Detect which cell encompasses the target text, then output its (X, Y) center coordinate. 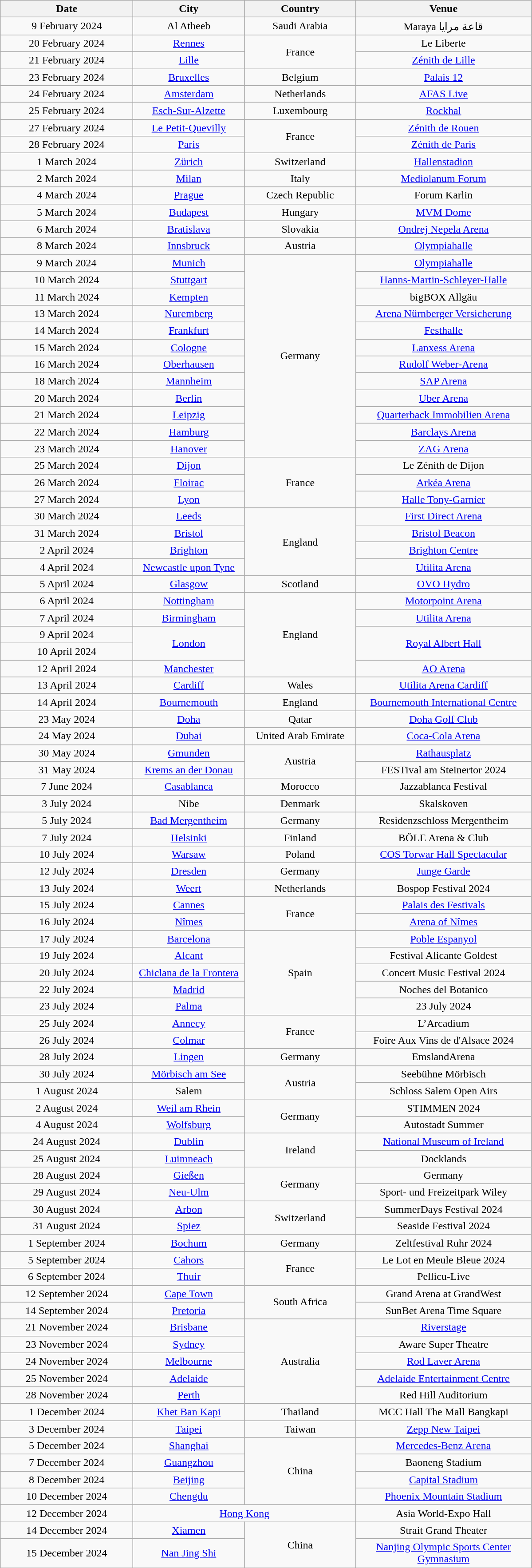
Warsaw (189, 854)
12 December 2024 (67, 1513)
Leipzig (189, 415)
10 December 2024 (67, 1497)
Concert Music Festival 2024 (444, 973)
Krems an der Donau (189, 770)
Palma (189, 1006)
Riverstage (444, 1327)
Nîmes (189, 922)
Ondrej Nepela Arena (444, 229)
Shanghai (189, 1446)
2 April 2024 (67, 550)
Capital Stadium (444, 1480)
31 August 2024 (67, 1226)
19 July 2024 (67, 956)
Schloss Salem Open Airs (444, 1091)
23 March 2024 (67, 449)
Brighton (189, 550)
Aware Super Theatre (444, 1344)
Zeltfestival Ruhr 2024 (444, 1243)
AFAS Live (444, 94)
5 March 2024 (67, 212)
Le Zénith de Dijon (444, 466)
22 July 2024 (67, 990)
Perth (189, 1395)
8 December 2024 (67, 1480)
Poble Espanyol (444, 939)
SunBet Arena Time Square (444, 1311)
Gmunden (189, 753)
Baoneng Stadium (444, 1463)
Taiwan (300, 1429)
Seebühne Mörbisch (444, 1074)
COS Torwar Hall Spectacular (444, 854)
Al Atheeb (189, 26)
12 April 2024 (67, 669)
Rockhal (444, 111)
15 March 2024 (67, 348)
25 March 2024 (67, 466)
Wolfsburg (189, 1125)
13 March 2024 (67, 313)
Paris (189, 145)
Rennes (189, 43)
21 February 2024 (67, 60)
7 December 2024 (67, 1463)
Bournemouth (189, 702)
Palais 12 (444, 77)
Prague (189, 195)
Junge Garde (444, 871)
Zénith de Rouen (444, 128)
Qatar (300, 719)
MVM Dome (444, 212)
Royal Albert Hall (444, 643)
Sport- und Freizeitpark Wiley (444, 1192)
7 April 2024 (67, 618)
29 August 2024 (67, 1192)
1 December 2024 (67, 1412)
Thailand (300, 1412)
28 November 2024 (67, 1395)
Arena Nürnberger Versicherung (444, 313)
28 August 2024 (67, 1176)
Hamburg (189, 432)
30 July 2024 (67, 1074)
Uber Arena (444, 398)
10 July 2024 (67, 854)
Taipei (189, 1429)
Bochum (189, 1243)
Nanjing Olympic Sports Center Gymnasium (444, 1553)
Country (300, 9)
Halle Tony-Garnier (444, 499)
Milan (189, 178)
23 May 2024 (67, 719)
Adelaide (189, 1378)
Mannheim (189, 381)
30 March 2024 (67, 516)
Zénith de Lille (444, 60)
25 February 2024 (67, 111)
7 July 2024 (67, 837)
Nuremberg (189, 313)
Hanover (189, 449)
Frankfurt (189, 330)
Floirac (189, 483)
Casablanca (189, 787)
SummerDays Festival 2024 (444, 1209)
ZAG Arena (444, 449)
26 March 2024 (67, 483)
24 May 2024 (67, 736)
Colmar (189, 1040)
City (189, 9)
Luxembourg (300, 111)
Stuttgart (189, 280)
Doha (189, 719)
Mediolanum Forum (444, 178)
Glasgow (189, 584)
6 September 2024 (67, 1277)
4 August 2024 (67, 1125)
OVO Hydro (444, 584)
Amsterdam (189, 94)
Jazzablanca Festival (444, 787)
28 July 2024 (67, 1057)
Brisbane (189, 1327)
3 July 2024 (67, 804)
12 July 2024 (67, 871)
Venue (444, 9)
14 December 2024 (67, 1530)
26 July 2024 (67, 1040)
Weert (189, 888)
Innsbruck (189, 246)
BÖLE Arena & Club (444, 837)
Barcelona (189, 939)
8 March 2024 (67, 246)
Pellicu-Live (444, 1277)
Utilita Arena Cardiff (444, 685)
Xiamen (189, 1530)
Gießen (189, 1176)
9 March 2024 (67, 263)
Dijon (189, 466)
Lingen (189, 1057)
13 July 2024 (67, 888)
Forum Karlin (444, 195)
Asia World-Expo Hall (444, 1513)
Zepp New Taipei (444, 1429)
Nibe (189, 804)
Grand Arena at GrandWest (444, 1294)
Italy (300, 178)
9 April 2024 (67, 635)
Hanns-Martin-Schleyer-Halle (444, 280)
Mörbisch am See (189, 1074)
Doha Golf Club (444, 719)
30 May 2024 (67, 753)
20 February 2024 (67, 43)
Adelaide Entertainment Centre (444, 1378)
bigBOX Allgäu (444, 297)
Le Petit-Quevilly (189, 128)
Spain (300, 973)
Seaside Festival 2024 (444, 1226)
7 June 2024 (67, 787)
Saudi Arabia (300, 26)
25 November 2024 (67, 1378)
13 April 2024 (67, 685)
Denmark (300, 804)
Wales (300, 685)
Thuir (189, 1277)
10 April 2024 (67, 652)
Autostadt Summer (444, 1125)
31 May 2024 (67, 770)
Belgium (300, 77)
14 September 2024 (67, 1311)
Bristol (189, 533)
Rudolf Weber-Arena (444, 364)
Esch-Sur-Alzette (189, 111)
23 February 2024 (67, 77)
Motorpoint Arena (444, 601)
Berlin (189, 398)
Bad Mergentheim (189, 820)
24 February 2024 (67, 94)
Palais des Festivals (444, 905)
1 September 2024 (67, 1243)
3 December 2024 (67, 1429)
Residenzschloss Mergentheim (444, 820)
Cahors (189, 1260)
5 April 2024 (67, 584)
Zénith de Paris (444, 145)
25 July 2024 (67, 1023)
Date (67, 9)
16 March 2024 (67, 364)
Nottingham (189, 601)
EmslandArena (444, 1057)
20 July 2024 (67, 973)
Nan Jing Shi (189, 1553)
Rathausplatz (444, 753)
Oberhausen (189, 364)
22 March 2024 (67, 432)
Kempten (189, 297)
Lille (189, 60)
Bournemouth International Centre (444, 702)
Red Hill Auditorium (444, 1395)
Alcant (189, 956)
30 August 2024 (67, 1209)
Guangzhou (189, 1463)
Foire Aux Vins de d'Alsace 2024 (444, 1040)
12 September 2024 (67, 1294)
Cape Town (189, 1294)
Czech Republic (300, 195)
21 November 2024 (67, 1327)
Cardiff (189, 685)
Skalskoven (444, 804)
Coca-Cola Arena (444, 736)
27 February 2024 (67, 128)
Helsinki (189, 837)
Beijing (189, 1480)
5 December 2024 (67, 1446)
4 April 2024 (67, 567)
Budapest (189, 212)
21 March 2024 (67, 415)
24 August 2024 (67, 1141)
National Museum of Ireland (444, 1141)
1 August 2024 (67, 1091)
Cologne (189, 348)
Arena of Nîmes (444, 922)
17 July 2024 (67, 939)
Arkéa Arena (444, 483)
28 February 2024 (67, 145)
2 March 2024 (67, 178)
L’Arcadium (444, 1023)
Quarterback Immobilien Arena (444, 415)
Mercedes-Benz Arena (444, 1446)
Bruxelles (189, 77)
15 July 2024 (67, 905)
14 April 2024 (67, 702)
Madrid (189, 990)
5 July 2024 (67, 820)
Newcastle upon Tyne (189, 567)
Brighton Centre (444, 550)
9 February 2024 (67, 26)
Dublin (189, 1141)
15 December 2024 (67, 1553)
First Direct Arena (444, 516)
Zürich (189, 162)
14 March 2024 (67, 330)
Dresden (189, 871)
1 March 2024 (67, 162)
5 September 2024 (67, 1260)
Khet Ban Kapi (189, 1412)
London (189, 643)
2 August 2024 (67, 1108)
Festhalle (444, 330)
STIMMEN 2024 (444, 1108)
MCC Hall The Mall Bangkapi (444, 1412)
Bospop Festival 2024 (444, 888)
10 March 2024 (67, 280)
16 July 2024 (67, 922)
Le Liberte (444, 43)
6 March 2024 (67, 229)
20 March 2024 (67, 398)
Maraya قاعة مرايا (444, 26)
Le Lot en Meule Bleue 2024 (444, 1260)
Munich (189, 263)
Lanxess Arena (444, 348)
Spiez (189, 1226)
South Africa (300, 1302)
Hungary (300, 212)
4 March 2024 (67, 195)
Festival Alicante Goldest (444, 956)
Slovakia (300, 229)
24 November 2024 (67, 1361)
Neu-Ulm (189, 1192)
Morocco (300, 787)
Weil am Rhein (189, 1108)
Strait Grand Theater (444, 1530)
Hallenstadion (444, 162)
23 November 2024 (67, 1344)
Sydney (189, 1344)
Annecy (189, 1023)
25 August 2024 (67, 1158)
Birmingham (189, 618)
Bristol Beacon (444, 533)
Melbourne (189, 1361)
Arbon (189, 1209)
SAP Arena (444, 381)
Australia (300, 1361)
Barclays Arena (444, 432)
FESTival am Steinertor 2024 (444, 770)
Noches del Botanico (444, 990)
Dubai (189, 736)
Hong Kong (244, 1513)
Rod Laver Arena (444, 1361)
Docklands (444, 1158)
Chiclana de la Frontera (189, 973)
Ireland (300, 1150)
Leeds (189, 516)
Pretoria (189, 1311)
6 April 2024 (67, 601)
Phoenix Mountain Stadium (444, 1497)
Salem (189, 1091)
Luimneach (189, 1158)
Chengdu (189, 1497)
Lyon (189, 499)
18 March 2024 (67, 381)
Manchester (189, 669)
Cannes (189, 905)
Finland (300, 837)
31 March 2024 (67, 533)
United Arab Emirate (300, 736)
Scotland (300, 584)
Bratislava (189, 229)
11 March 2024 (67, 297)
Poland (300, 854)
AO Arena (444, 669)
27 March 2024 (67, 499)
